Locate the cell with the specified text and output its (x, y) center coordinate. 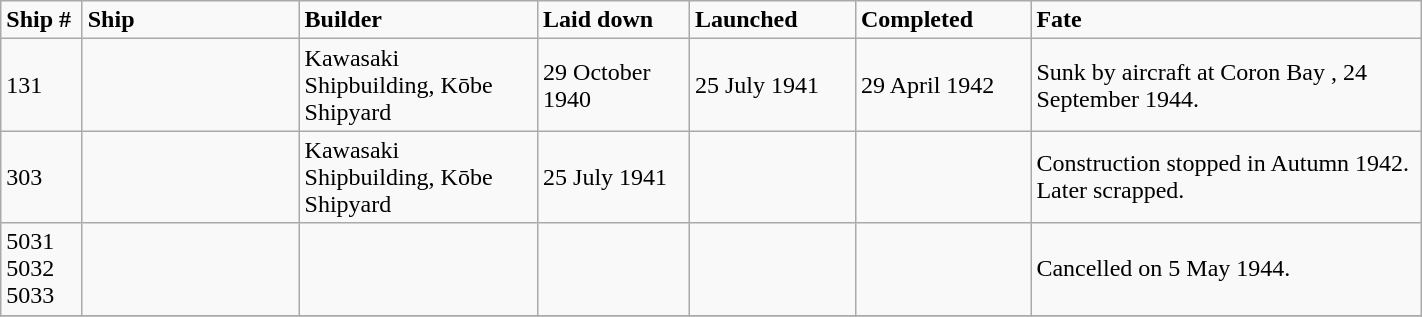
131 (42, 85)
Construction stopped in Autumn 1942. Later scrapped. (1226, 177)
29 October 1940 (614, 85)
503150325033 (42, 269)
303 (42, 177)
Cancelled on 5 May 1944. (1226, 269)
Sunk by aircraft at Coron Bay , 24 September 1944. (1226, 85)
Ship # (42, 20)
Builder (418, 20)
Ship (190, 20)
Laid down (614, 20)
Fate (1226, 20)
29 April 1942 (942, 85)
Completed (942, 20)
Launched (772, 20)
